Provide the [X, Y] coordinate of the cell's center where the given text is located.  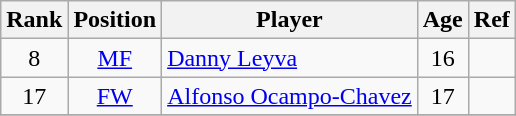
Player [290, 20]
Age [442, 20]
16 [442, 58]
Alfonso Ocampo-Chavez [290, 96]
MF [115, 58]
Rank [34, 20]
FW [115, 96]
Danny Leyva [290, 58]
Position [115, 20]
8 [34, 58]
Ref [492, 20]
